Return [X, Y] of the center of cell containing provided text 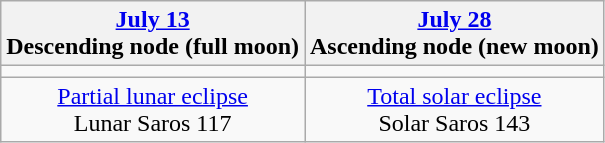
July 13Descending node (full moon) [153, 34]
July 28Ascending node (new moon) [454, 34]
Partial lunar eclipseLunar Saros 117 [153, 110]
Total solar eclipseSolar Saros 143 [454, 110]
